Identify which cell holds the provided text, then report its (x, y) central coordinate. 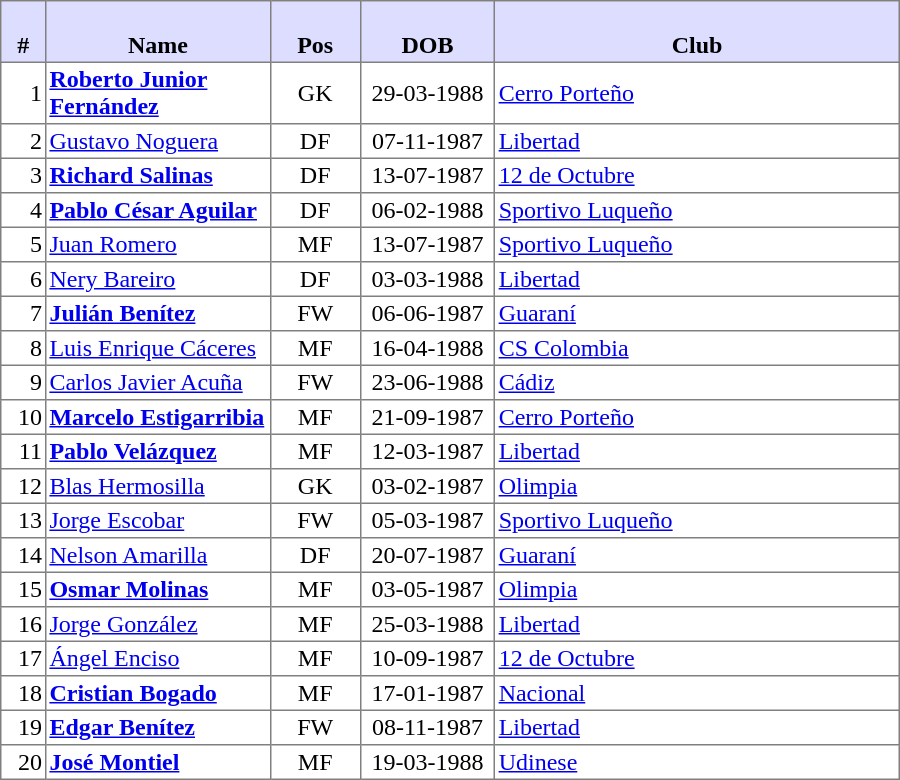
Nacional (697, 693)
03-03-1988 (428, 279)
Blas Hermosilla (158, 486)
# (24, 32)
20-07-1987 (428, 555)
14 (24, 555)
9 (24, 382)
07-11-1987 (428, 141)
Edgar Benítez (158, 727)
Richard Salinas (158, 175)
Ángel Enciso (158, 658)
Marcelo Estigarribia (158, 417)
DOB (428, 32)
Jorge González (158, 624)
8 (24, 348)
19-03-1988 (428, 762)
16 (24, 624)
Cádiz (697, 382)
Pos (315, 32)
13 (24, 520)
Cristian Bogado (158, 693)
2 (24, 141)
Julián Benítez (158, 313)
17 (24, 658)
18 (24, 693)
6 (24, 279)
15 (24, 589)
12-03-1987 (428, 451)
25-03-1988 (428, 624)
Juan Romero (158, 244)
Osmar Molinas (158, 589)
10 (24, 417)
03-02-1987 (428, 486)
17-01-1987 (428, 693)
Carlos Javier Acuña (158, 382)
Nelson Amarilla (158, 555)
19 (24, 727)
08-11-1987 (428, 727)
Pablo Velázquez (158, 451)
5 (24, 244)
06-06-1987 (428, 313)
29-03-1988 (428, 93)
11 (24, 451)
Udinese (697, 762)
Gustavo Noguera (158, 141)
José Montiel (158, 762)
Luis Enrique Cáceres (158, 348)
20 (24, 762)
Jorge Escobar (158, 520)
Nery Bareiro (158, 279)
16-04-1988 (428, 348)
Roberto Junior Fernández (158, 93)
7 (24, 313)
21-09-1987 (428, 417)
3 (24, 175)
CS Colombia (697, 348)
Club (697, 32)
05-03-1987 (428, 520)
1 (24, 93)
10-09-1987 (428, 658)
23-06-1988 (428, 382)
4 (24, 210)
12 (24, 486)
Name (158, 32)
06-02-1988 (428, 210)
03-05-1987 (428, 589)
Pablo César Aguilar (158, 210)
